Provide the (x, y) coordinate of the cell's center where the given text is located.  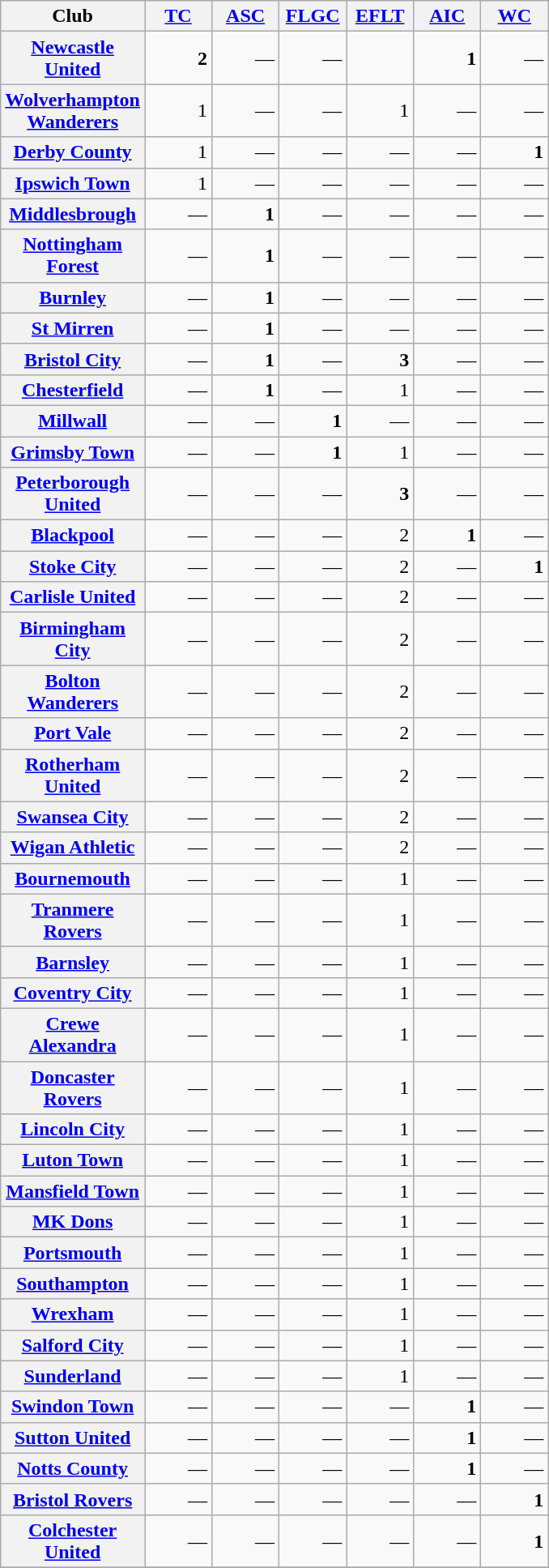
Tranmere Rovers (73, 921)
Coventry City (73, 993)
Lincoln City (73, 1130)
Wigan Athletic (73, 848)
St Mirren (73, 328)
Salford City (73, 1345)
Bolton Wanderers (73, 692)
Doncaster Rovers (73, 1087)
Grimsby Town (73, 451)
Birmingham City (73, 639)
Bristol Rovers (73, 1499)
Derby County (73, 152)
Mansfield Town (73, 1191)
Swansea City (73, 817)
Middlesbrough (73, 214)
Nottingham Forest (73, 256)
Millwall (73, 421)
Portsmouth (73, 1253)
Club (73, 16)
Southampton (73, 1284)
Ipswich Town (73, 183)
AIC (447, 16)
WC (515, 16)
Barnsley (73, 962)
Sutton United (73, 1438)
Crewe Alexandra (73, 1034)
Carlisle United (73, 597)
EFLT (381, 16)
Newcastle United (73, 58)
Bournemouth (73, 878)
MK Dons (73, 1222)
Bristol City (73, 359)
Stoke City (73, 566)
Rotherham United (73, 775)
Notts County (73, 1468)
Chesterfield (73, 390)
Peterborough United (73, 494)
TC (178, 16)
ASC (246, 16)
FLGC (313, 16)
Burnley (73, 297)
Swindon Town (73, 1407)
Port Vale (73, 733)
Luton Town (73, 1160)
Colchester United (73, 1541)
Wolverhampton Wanderers (73, 110)
Wrexham (73, 1314)
Blackpool (73, 536)
Sunderland (73, 1376)
